Find where the given text appears and provide that cell's center as [X, Y] coordinate. 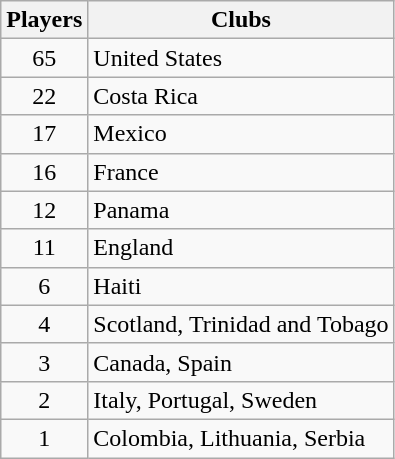
Players [44, 20]
England [241, 248]
France [241, 172]
Italy, Portugal, Sweden [241, 400]
Mexico [241, 134]
Colombia, Lithuania, Serbia [241, 438]
Panama [241, 210]
Canada, Spain [241, 362]
Scotland, Trinidad and Tobago [241, 324]
65 [44, 58]
6 [44, 286]
United States [241, 58]
3 [44, 362]
16 [44, 172]
Clubs [241, 20]
4 [44, 324]
Haiti [241, 286]
1 [44, 438]
Costa Rica [241, 96]
22 [44, 96]
12 [44, 210]
11 [44, 248]
2 [44, 400]
17 [44, 134]
